Determine the [x, y] coordinate at the center of the cell enclosing the given text.  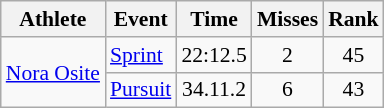
6 [288, 90]
45 [354, 55]
Nora Osite [53, 72]
Time [214, 19]
2 [288, 55]
Event [140, 19]
22:12.5 [214, 55]
Misses [288, 19]
34.11.2 [214, 90]
Athlete [53, 19]
43 [354, 90]
Rank [354, 19]
Pursuit [140, 90]
Sprint [140, 55]
